Capture the cell that displays the provided text and extract its [x, y] central coordinate. 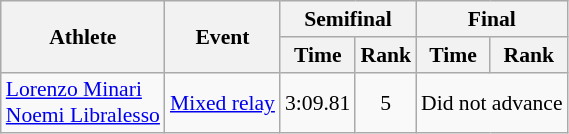
5 [386, 102]
Lorenzo MinariNoemi Libralesso [83, 102]
Final [492, 19]
Semifinal [348, 19]
Event [222, 36]
Mixed relay [222, 102]
Did not advance [492, 102]
3:09.81 [318, 102]
Athlete [83, 36]
